Search for the cell housing the specified text and yield its (X, Y) center coordinate. 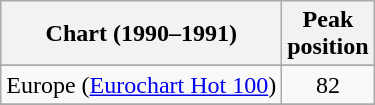
Peakposition (328, 34)
Europe (Eurochart Hot 100) (142, 85)
82 (328, 85)
Chart (1990–1991) (142, 34)
